Provide the (X, Y) coordinate of the cell's center where the given text is located.  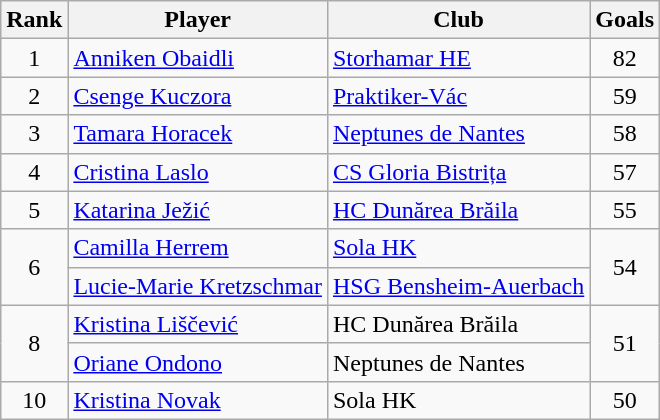
Storhamar HE (458, 58)
HSG Bensheim-Auerbach (458, 286)
Anniken Obaidli (198, 58)
3 (34, 134)
Club (458, 20)
Oriane Ondono (198, 362)
59 (625, 96)
Player (198, 20)
8 (34, 343)
82 (625, 58)
Tamara Horacek (198, 134)
Kristina Liščević (198, 324)
58 (625, 134)
54 (625, 267)
55 (625, 210)
5 (34, 210)
6 (34, 267)
Kristina Novak (198, 400)
Csenge Kuczora (198, 96)
10 (34, 400)
4 (34, 172)
Cristina Laslo (198, 172)
CS Gloria Bistrița (458, 172)
Rank (34, 20)
Camilla Herrem (198, 248)
Goals (625, 20)
51 (625, 343)
1 (34, 58)
Lucie-Marie Kretzschmar (198, 286)
57 (625, 172)
Praktiker-Vác (458, 96)
2 (34, 96)
50 (625, 400)
Katarina Ježić (198, 210)
